From the cell containing the given text, extract its center point as [X, Y] coordinate. 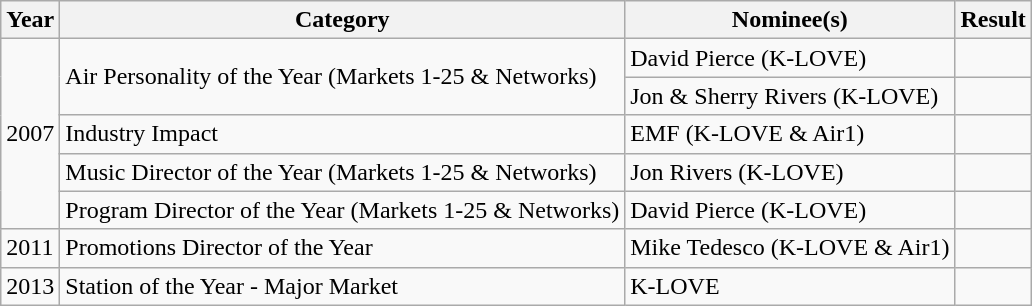
2013 [30, 286]
Air Personality of the Year (Markets 1-25 & Networks) [342, 77]
Music Director of the Year (Markets 1-25 & Networks) [342, 172]
Mike Tedesco (K-LOVE & Air1) [790, 248]
K-LOVE [790, 286]
Jon Rivers (K-LOVE) [790, 172]
EMF (K-LOVE & Air1) [790, 134]
Station of the Year - Major Market [342, 286]
2011 [30, 248]
Result [993, 20]
Program Director of the Year (Markets 1-25 & Networks) [342, 210]
Year [30, 20]
Nominee(s) [790, 20]
2007 [30, 134]
Industry Impact [342, 134]
Jon & Sherry Rivers (K-LOVE) [790, 96]
Promotions Director of the Year [342, 248]
Category [342, 20]
